Provide the [x, y] coordinate of the cell's center where the given text is located.  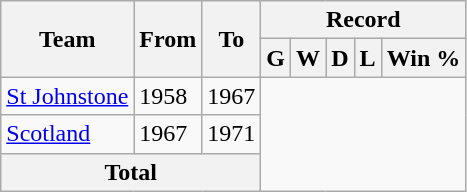
St Johnstone [68, 96]
To [232, 39]
Total [131, 172]
From [168, 39]
Record [364, 20]
1971 [232, 134]
1958 [168, 96]
Win % [424, 58]
Scotland [68, 134]
D [340, 58]
W [308, 58]
L [368, 58]
G [276, 58]
Team [68, 39]
